Search for the cell housing the specified text and yield its (X, Y) center coordinate. 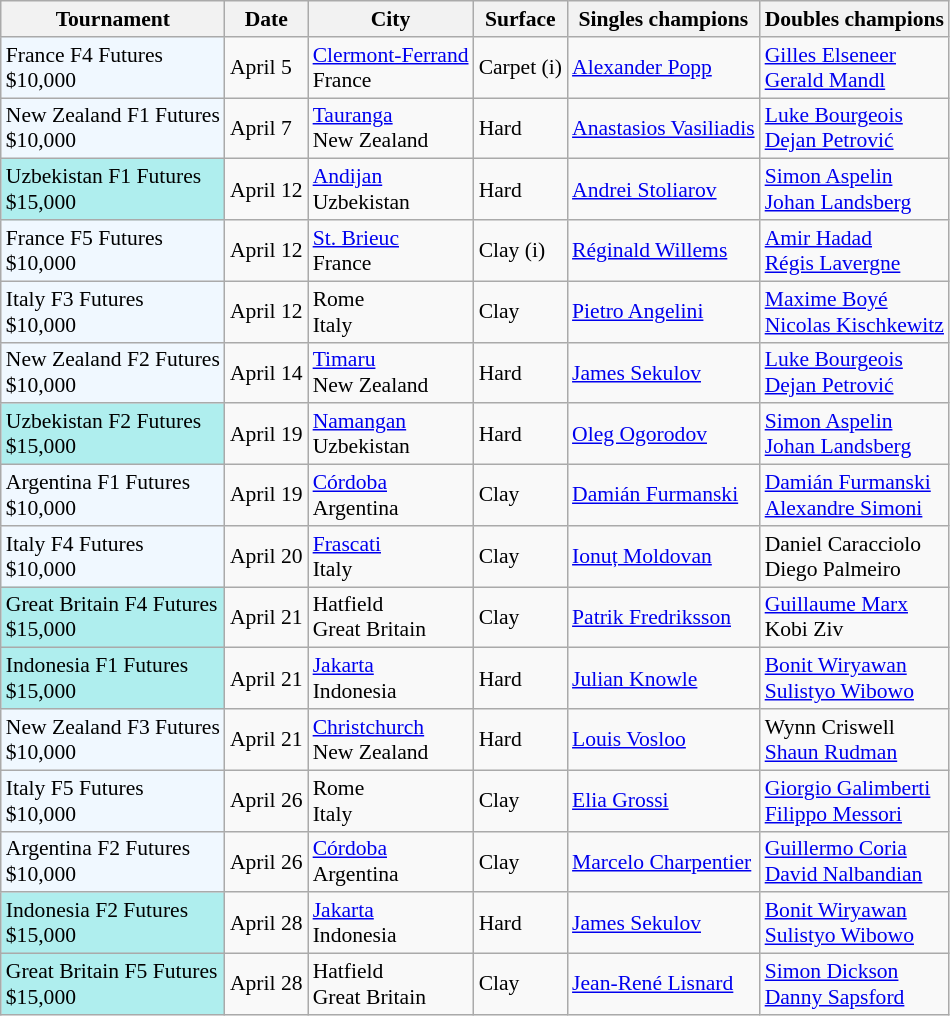
Damián Furmanski (664, 496)
Italy F4 Futures$10,000 (113, 556)
Uzbekistan F2 Futures$15,000 (113, 434)
NamanganUzbekistan (391, 434)
France F4 Futures$10,000 (113, 68)
Julian Knowle (664, 678)
Argentina F1 Futures$10,000 (113, 496)
Pietro Angelini (664, 312)
Oleg Ogorodov (664, 434)
Louis Vosloo (664, 740)
Clermont-FerrandFrance (391, 68)
Tournament (113, 19)
TimaruNew Zealand (391, 372)
ChristchurchNew Zealand (391, 740)
AndijanUzbekistan (391, 190)
Alexander Popp (664, 68)
Italy F5 Futures$10,000 (113, 800)
April 20 (266, 556)
Gilles Elseneer Gerald Mandl (854, 68)
Singles champions (664, 19)
Guillaume Marx Kobi Ziv (854, 618)
Maxime Boyé Nicolas Kischkewitz (854, 312)
Great Britain F4 Futures$15,000 (113, 618)
TaurangaNew Zealand (391, 128)
Surface (520, 19)
Indonesia F2 Futures$15,000 (113, 924)
Simon Dickson Danny Sapsford (854, 984)
April 14 (266, 372)
Giorgio Galimberti Filippo Messori (854, 800)
New Zealand F1 Futures$10,000 (113, 128)
Indonesia F1 Futures$15,000 (113, 678)
France F5 Futures$10,000 (113, 250)
Damián Furmanski Alexandre Simoni (854, 496)
New Zealand F3 Futures$10,000 (113, 740)
Wynn Criswell Shaun Rudman (854, 740)
Uzbekistan F1 Futures$15,000 (113, 190)
Amir Hadad Régis Lavergne (854, 250)
Marcelo Charpentier (664, 862)
Andrei Stoliarov (664, 190)
Clay (i) (520, 250)
Date (266, 19)
City (391, 19)
Great Britain F5 Futures$15,000 (113, 984)
Carpet (i) (520, 68)
Guillermo Coria David Nalbandian (854, 862)
April 7 (266, 128)
Ionuț Moldovan (664, 556)
Elia Grossi (664, 800)
Jean-René Lisnard (664, 984)
St. BrieucFrance (391, 250)
Anastasios Vasiliadis (664, 128)
FrascatiItaly (391, 556)
Doubles champions (854, 19)
Patrik Fredriksson (664, 618)
Argentina F2 Futures$10,000 (113, 862)
April 5 (266, 68)
Réginald Willems (664, 250)
Daniel Caracciolo Diego Palmeiro (854, 556)
New Zealand F2 Futures$10,000 (113, 372)
Italy F3 Futures$10,000 (113, 312)
